Detect which cell encompasses the target text, then output its [x, y] center coordinate. 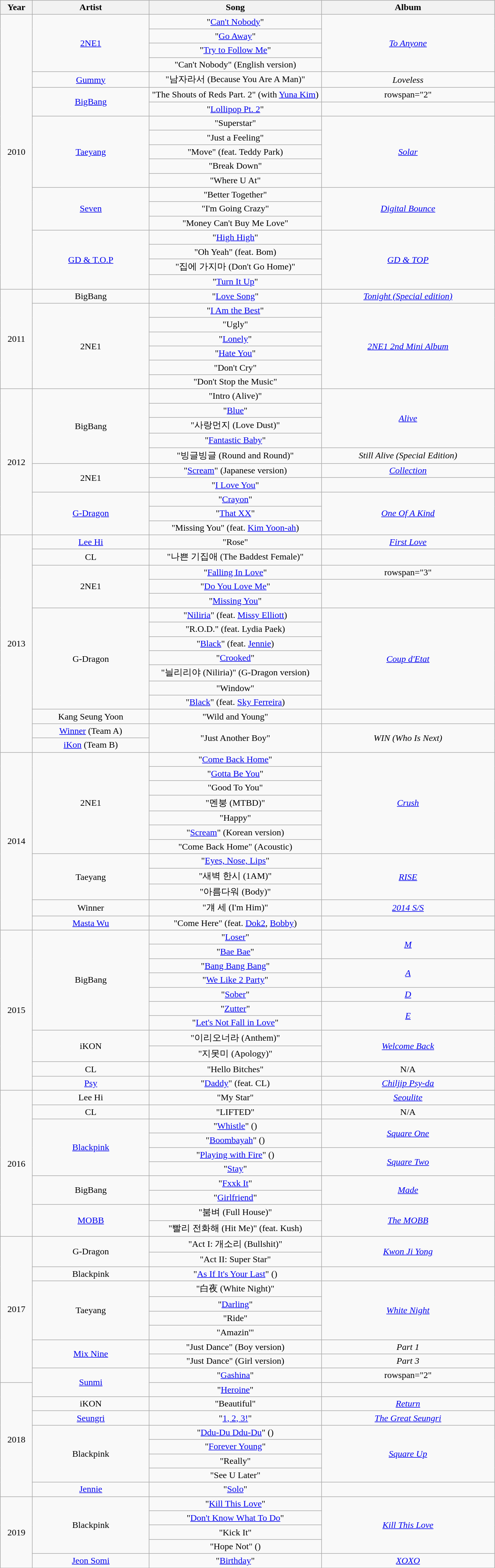
"Solo" [235, 1489]
"빙글빙글 (Round and Round)" [235, 456]
"Crooked" [235, 658]
"빨리 전화해 (Hit Me)" (feat. Kush) [235, 1228]
"Don't Know What To Do" [235, 1518]
MOBB [91, 1220]
"Let's Not Fall in Love" [235, 1023]
2NE1 2nd Mini Album [408, 346]
"Rose" [235, 542]
"Daddy" (feat. CL) [235, 1083]
Kill This Love [408, 1525]
"Where U At" [235, 180]
"Scream" (Japanese version) [235, 471]
"Go Away" [235, 36]
"Eyes, Nose, Lips" [235, 861]
"As If It's Your Last" () [235, 1274]
Winner (Team A) [91, 731]
Still Alive (Special Edition) [408, 456]
"Bang Bang Bang" [235, 966]
2014 [16, 841]
"I Love You" [235, 485]
"붐벼 (Full House)" [235, 1213]
"Whistle" () [235, 1126]
GD & T.O.P [91, 259]
"Stay" [235, 1169]
"남자라서 (Because You Are A Man)" [235, 79]
Square Two [408, 1162]
"Turn It Up" [235, 282]
Year [16, 7]
"사랑먼지 (Love Dust)" [235, 426]
"I Am the Best" [235, 310]
2018 [16, 1439]
Loveless [408, 79]
"Fxxk It" [235, 1183]
"Lonely" [235, 339]
The Great Seungri [408, 1418]
Square Up [408, 1454]
First Love [408, 542]
"아름다워 (Body)" [235, 892]
Chiljip Psy-da [408, 1083]
D [408, 994]
Winner [91, 908]
"We Like 2 Party" [235, 980]
"Can't Nobody" (English version) [235, 64]
"Intro (Alive)" [235, 396]
"Just Dance" (Girl version) [235, 1361]
"Don't Stop the Music" [235, 382]
"Bae Bae" [235, 952]
"See U Later" [235, 1475]
"집에 가지마 (Don't Go Home)" [235, 267]
"Blue" [235, 410]
Seoulite [408, 1097]
iKon (Team B) [91, 745]
Alive [408, 418]
Solar [408, 152]
Kwon Ji Yong [408, 1252]
XOXO [408, 1561]
"Beautiful" [235, 1404]
"Oh Yeah" (feat. Bom) [235, 251]
M [408, 944]
"Lollipop Pt. 2" [235, 109]
Psy [91, 1083]
Gummy [91, 79]
2016 [16, 1163]
"Come Here" (feat. Dok2, Bobby) [235, 923]
"Sober" [235, 994]
"Hope Not" () [235, 1546]
Crush [408, 803]
"Better Together" [235, 195]
"Fantastic Baby" [235, 440]
WIN (Who Is Next) [408, 738]
Welcome Back [408, 1046]
"Black" (feat. Jennie) [235, 643]
"I'm Going Crazy" [235, 209]
2011 [16, 339]
Coup d'Etat [408, 659]
"Try to Follow Me" [235, 50]
"Girlfriend" [235, 1197]
"Missing You" [235, 601]
"Hello Bitches" [235, 1069]
"Missing You" (feat. Kim Yoon-ah) [235, 528]
"1, 2, 3!" [235, 1418]
"Ugly" [235, 325]
2014 S/S [408, 908]
"Don't Cry" [235, 367]
"Hate You" [235, 353]
Seungri [91, 1418]
White Night [408, 1310]
"Happy" [235, 818]
"Money Can't Buy Me Love" [235, 223]
"Playing with Fire" () [235, 1155]
Mix Nine [91, 1354]
"Just Dance" (Boy version) [235, 1347]
Jennie [91, 1489]
"High High" [235, 237]
"Kick It" [235, 1532]
"Move" (feat. Teddy Park) [235, 152]
Masta Wu [91, 923]
"Come Back Home" (Acoustic) [235, 847]
The MOBB [408, 1220]
"Birthday" [235, 1561]
"R.O.D." (feat. Lydia Paek) [235, 629]
"Do You Love Me" [235, 587]
"My Star" [235, 1097]
"Niliria" (feat. Missy Elliott) [235, 615]
"Forever Young" [235, 1447]
"늴리리야 (Niliria)" (G-Dragon version) [235, 673]
2015 [16, 1010]
"Superstar" [235, 123]
2012 [16, 462]
"Just Another Boy" [235, 738]
A [408, 973]
"Kill This Love" [235, 1504]
Album [408, 7]
2017 [16, 1309]
"Zutter" [235, 1008]
"LIFTED" [235, 1112]
2019 [16, 1532]
Sunmi [91, 1382]
rowspan="3" [408, 572]
"Falling In Love" [235, 572]
"나쁜 기집애 (The Baddest Female)" [235, 557]
Square One [408, 1133]
Made [408, 1190]
"白夜 (White Night)" [235, 1289]
Return [408, 1404]
Collection [408, 471]
"Darling" [235, 1304]
2013 [16, 643]
"Good To You" [235, 788]
"Really" [235, 1461]
"Come Back Home" [235, 759]
"Window" [235, 688]
"Amazin'" [235, 1332]
"Boombayah" () [235, 1140]
Artist [91, 7]
"Break Down" [235, 166]
"Scream" (Korean version) [235, 832]
"Gashina" [235, 1375]
"Act II: Super Star" [235, 1260]
"The Shouts of Reds Part. 2" (with Yuna Kim) [235, 95]
"Can't Nobody" [235, 22]
"Black" (feat. Sky Ferreira) [235, 702]
"Heroine" [235, 1390]
Song [235, 7]
RISE [408, 877]
"Just a Feeling" [235, 138]
Jeon Somi [91, 1561]
"Crayon" [235, 499]
2010 [16, 152]
"Gotta Be You" [235, 774]
"지못미 (Apology)" [235, 1054]
GD & TOP [408, 259]
Tonight (Special edition) [408, 296]
"멘붕 (MTBD)" [235, 803]
"Act I: 개소리 (Bullshit)" [235, 1244]
To Anyone [408, 43]
"새벽 한시 (1AM)" [235, 876]
"걔 세 (I'm Him)" [235, 908]
"Wild and Young" [235, 717]
"이리오너라 (Anthem)" [235, 1038]
Seven [91, 209]
Part 1 [408, 1347]
"Ddu-Du Ddu-Du" () [235, 1432]
Kang Seung Yoon [91, 717]
"Love Song" [235, 296]
"Ride" [235, 1318]
E [408, 1016]
Digital Bounce [408, 209]
"That XX" [235, 513]
Part 3 [408, 1361]
One Of A Kind [408, 513]
"Loser" [235, 937]
